Identify which cell holds the provided text, then report its [x, y] central coordinate. 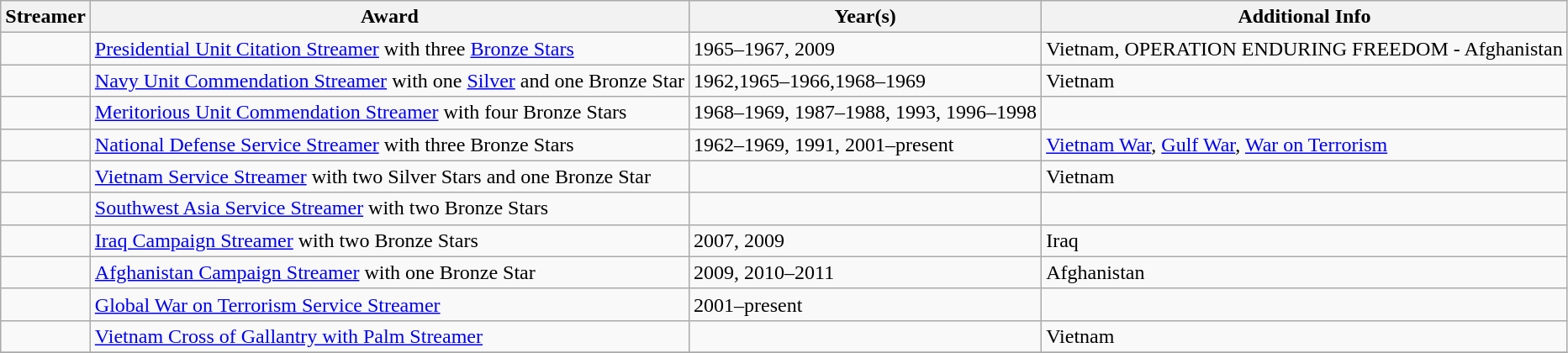
1965–1967, 2009 [866, 49]
Afghanistan [1305, 272]
Iraq Campaign Streamer with two Bronze Stars [389, 240]
1962–1969, 1991, 2001–present [866, 145]
Vietnam Service Streamer with two Silver Stars and one Bronze Star [389, 176]
Global War on Terrorism Service Streamer [389, 304]
Iraq [1305, 240]
2001–present [866, 304]
Vietnam War, Gulf War, War on Terrorism [1305, 145]
Southwest Asia Service Streamer with two Bronze Stars [389, 208]
Meritorious Unit Commendation Streamer with four Bronze Stars [389, 113]
2009, 2010–2011 [866, 272]
Award [389, 17]
1962,1965–1966,1968–1969 [866, 81]
Afghanistan Campaign Streamer with one Bronze Star [389, 272]
2007, 2009 [866, 240]
Navy Unit Commendation Streamer with one Silver and one Bronze Star [389, 81]
1968–1969, 1987–1988, 1993, 1996–1998 [866, 113]
Vietnam Cross of Gallantry with Palm Streamer [389, 336]
Presidential Unit Citation Streamer with three Bronze Stars [389, 49]
Year(s) [866, 17]
Additional Info [1305, 17]
Streamer [45, 17]
National Defense Service Streamer with three Bronze Stars [389, 145]
Vietnam, OPERATION ENDURING FREEDOM - Afghanistan [1305, 49]
